Return the [x, y] coordinate for the center point of the cell that contains the specified text.  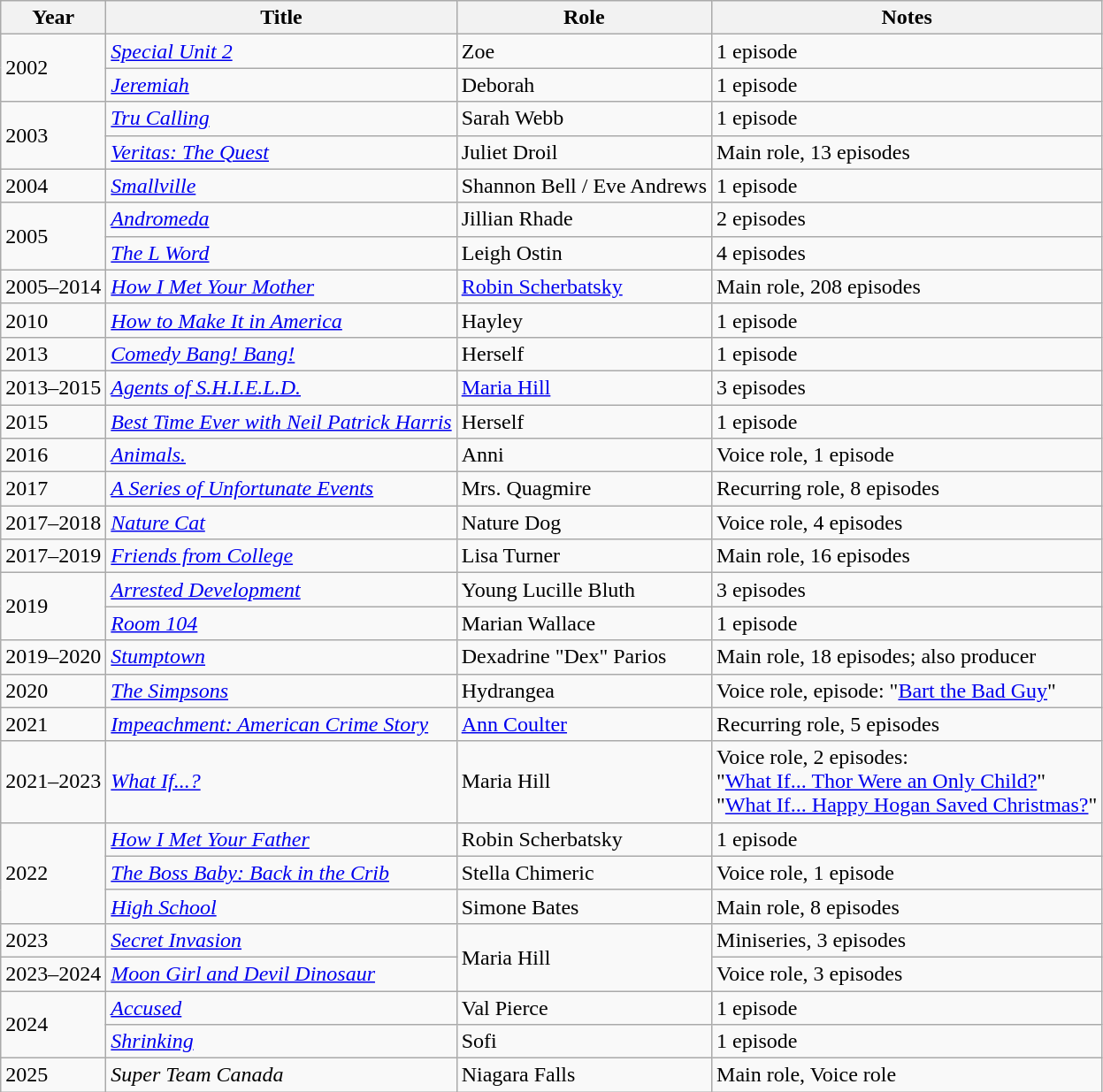
Sofi [584, 1042]
How I Met Your Father [281, 839]
Stella Chimeric [584, 873]
Main role, 208 episodes [908, 286]
Recurring role, 5 episodes [908, 724]
Special Unit 2 [281, 51]
2013 [53, 354]
What If...? [281, 782]
2017–2019 [53, 556]
Main role, Voice role [908, 1075]
2021–2023 [53, 782]
2017–2018 [53, 523]
Nature Dog [584, 523]
Smallville [281, 186]
Miniseries, 3 episodes [908, 940]
Main role, 18 episodes; also producer [908, 657]
Young Lucille Bluth [584, 590]
2024 [53, 1024]
2019–2020 [53, 657]
Niagara Falls [584, 1075]
Veritas: The Quest [281, 152]
2023 [53, 940]
2015 [53, 422]
Mrs. Quagmire [584, 489]
Arrested Development [281, 590]
How to Make It in America [281, 320]
2019 [53, 607]
Val Pierce [584, 1007]
2004 [53, 186]
Simone Bates [584, 906]
Notes [908, 18]
2016 [53, 455]
Impeachment: American Crime Story [281, 724]
Room 104 [281, 623]
Secret Invasion [281, 940]
Moon Girl and Devil Dinosaur [281, 974]
2005–2014 [53, 286]
4 episodes [908, 253]
Ann Coulter [584, 724]
2021 [53, 724]
2023–2024 [53, 974]
The Boss Baby: Back in the Crib [281, 873]
Friends from College [281, 556]
How I Met Your Mother [281, 286]
Leigh Ostin [584, 253]
Main role, 13 episodes [908, 152]
Zoe [584, 51]
Voice role, episode: "Bart the Bad Guy" [908, 691]
Shrinking [281, 1042]
Andromeda [281, 219]
2002 [53, 68]
Role [584, 18]
The L Word [281, 253]
Year [53, 18]
Juliet Droil [584, 152]
Jeremiah [281, 85]
Marian Wallace [584, 623]
2020 [53, 691]
Nature Cat [281, 523]
Main role, 16 episodes [908, 556]
Animals. [281, 455]
Shannon Bell / Eve Andrews [584, 186]
Super Team Canada [281, 1075]
2017 [53, 489]
2025 [53, 1075]
Voice role, 4 episodes [908, 523]
2003 [53, 135]
Voice role, 3 episodes [908, 974]
A Series of Unfortunate Events [281, 489]
2022 [53, 873]
The Simpsons [281, 691]
Comedy Bang! Bang! [281, 354]
Voice role, 2 episodes: "What If... Thor Were an Only Child?" "What If... Happy Hogan Saved Christmas?" [908, 782]
Title [281, 18]
Jillian Rhade [584, 219]
Dexadrine "Dex" Parios [584, 657]
2010 [53, 320]
High School [281, 906]
Tru Calling [281, 118]
Hydrangea [584, 691]
2005 [53, 236]
2 episodes [908, 219]
Hayley [584, 320]
Recurring role, 8 episodes [908, 489]
Main role, 8 episodes [908, 906]
Deborah [584, 85]
Stumptown [281, 657]
Anni [584, 455]
2013–2015 [53, 387]
Lisa Turner [584, 556]
Accused [281, 1007]
Sarah Webb [584, 118]
Best Time Ever with Neil Patrick Harris [281, 422]
Agents of S.H.I.E.L.D. [281, 387]
